Locate the cell with the specified text and output its [X, Y] center coordinate. 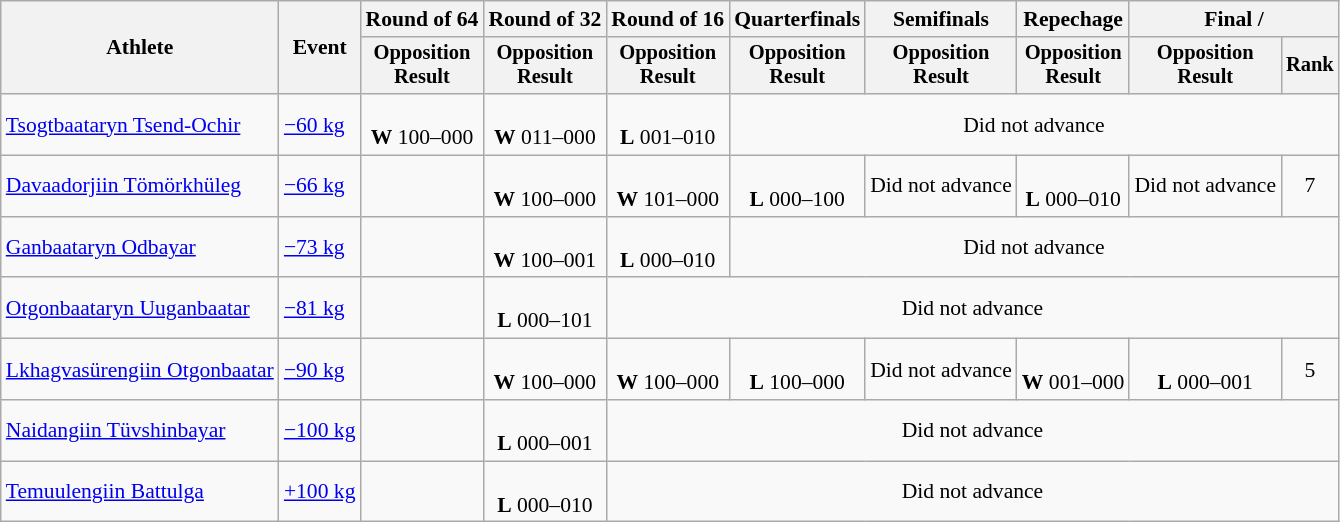
+100 kg [320, 492]
Athlete [140, 48]
Quarterfinals [797, 19]
W 001–000 [1074, 370]
L 000–101 [544, 308]
Final / [1234, 19]
W 101–000 [668, 186]
W 011–000 [544, 124]
Ganbaataryn Odbayar [140, 248]
Round of 64 [422, 19]
−66 kg [320, 186]
−90 kg [320, 370]
Event [320, 48]
L 000–100 [797, 186]
Davaadorjiin Tömörkhüleg [140, 186]
5 [1310, 370]
Round of 32 [544, 19]
Tsogtbaataryn Tsend-Ochir [140, 124]
L 100–000 [797, 370]
−60 kg [320, 124]
Repechage [1074, 19]
Lkhagvasürengiin Otgonbaatar [140, 370]
Temuulengiin Battulga [140, 492]
W 100–001 [544, 248]
−81 kg [320, 308]
Rank [1310, 66]
7 [1310, 186]
Otgonbaataryn Uuganbaatar [140, 308]
−73 kg [320, 248]
−100 kg [320, 430]
L 001–010 [668, 124]
Naidangiin Tüvshinbayar [140, 430]
Round of 16 [668, 19]
Semifinals [941, 19]
